Return the [X, Y] coordinate for the center point of the cell that contains the specified text.  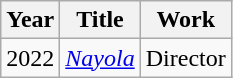
Year [30, 20]
Director [186, 58]
2022 [30, 58]
Nayola [100, 58]
Title [100, 20]
Work [186, 20]
